For the text-containing cell, return its midpoint in [X, Y] coordinate format. 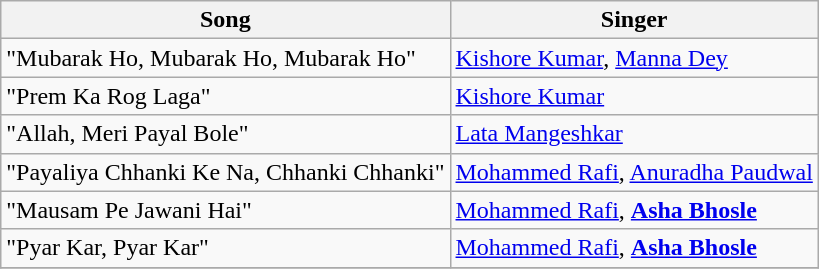
"Mausam Pe Jawani Hai" [226, 210]
Singer [634, 20]
Lata Mangeshkar [634, 134]
"Mubarak Ho, Mubarak Ho, Mubarak Ho" [226, 58]
"Allah, Meri Payal Bole" [226, 134]
"Payaliya Chhanki Ke Na, Chhanki Chhanki" [226, 172]
"Prem Ka Rog Laga" [226, 96]
Song [226, 20]
Kishore Kumar [634, 96]
"Pyar Kar, Pyar Kar" [226, 248]
Kishore Kumar, Manna Dey [634, 58]
Mohammed Rafi, Anuradha Paudwal [634, 172]
